Search for the cell housing the specified text and yield its (x, y) center coordinate. 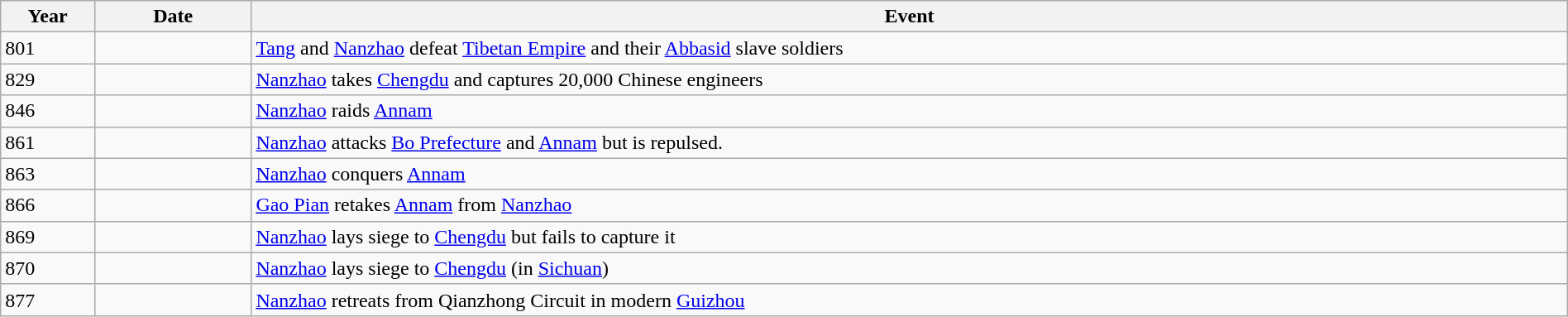
869 (48, 237)
863 (48, 174)
801 (48, 48)
Nanzhao attacks Bo Prefecture and Annam but is repulsed. (910, 142)
877 (48, 300)
Nanzhao conquers Annam (910, 174)
Date (172, 17)
Year (48, 17)
846 (48, 111)
Nanzhao raids Annam (910, 111)
Event (910, 17)
870 (48, 268)
829 (48, 79)
Nanzhao lays siege to Chengdu but fails to capture it (910, 237)
Nanzhao retreats from Qianzhong Circuit in modern Guizhou (910, 300)
Tang and Nanzhao defeat Tibetan Empire and their Abbasid slave soldiers (910, 48)
866 (48, 205)
Nanzhao lays siege to Chengdu (in Sichuan) (910, 268)
861 (48, 142)
Nanzhao takes Chengdu and captures 20,000 Chinese engineers (910, 79)
Gao Pian retakes Annam from Nanzhao (910, 205)
